Return the (X, Y) coordinate for the center point of the cell that contains the specified text.  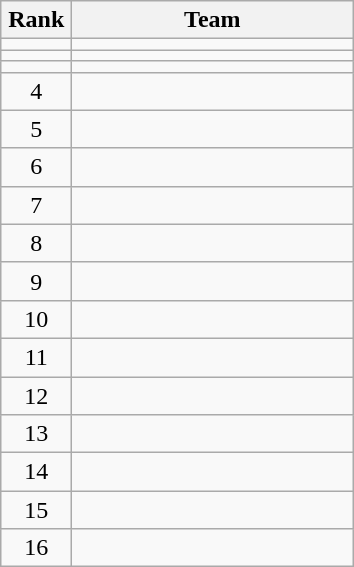
10 (36, 319)
4 (36, 91)
7 (36, 205)
9 (36, 281)
12 (36, 395)
13 (36, 434)
8 (36, 243)
14 (36, 472)
15 (36, 510)
5 (36, 129)
6 (36, 167)
Team (212, 20)
11 (36, 357)
Rank (36, 20)
16 (36, 548)
